Search for the cell housing the specified text and yield its [X, Y] center coordinate. 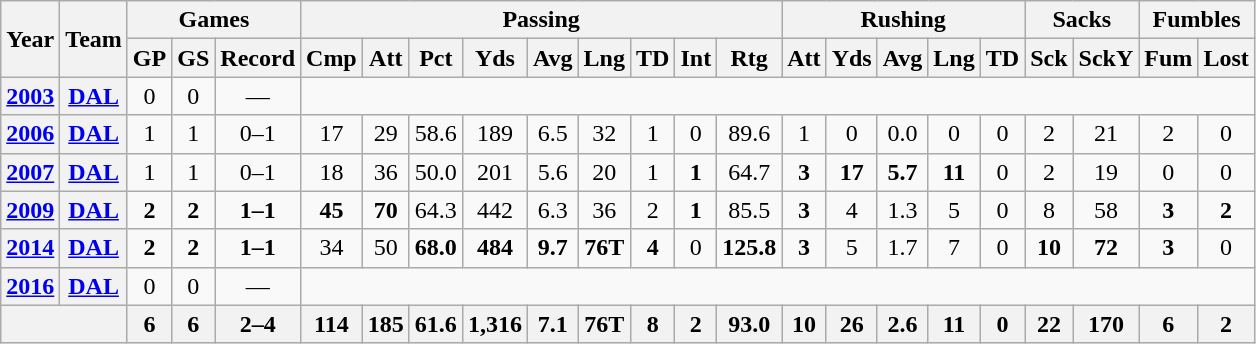
85.5 [750, 210]
Fumbles [1196, 20]
68.0 [436, 248]
Rushing [904, 20]
6.5 [552, 134]
20 [604, 172]
2003 [30, 96]
170 [1106, 324]
7.1 [552, 324]
18 [332, 172]
Team [94, 39]
2–4 [258, 324]
442 [494, 210]
Sck [1049, 58]
72 [1106, 248]
2006 [30, 134]
70 [386, 210]
189 [494, 134]
5.7 [902, 172]
Pct [436, 58]
Cmp [332, 58]
7 [954, 248]
93.0 [750, 324]
2009 [30, 210]
50.0 [436, 172]
1.7 [902, 248]
1.3 [902, 210]
GS [194, 58]
45 [332, 210]
114 [332, 324]
2.6 [902, 324]
29 [386, 134]
34 [332, 248]
89.6 [750, 134]
Year [30, 39]
6.3 [552, 210]
58 [1106, 210]
64.7 [750, 172]
484 [494, 248]
Lost [1226, 58]
185 [386, 324]
9.7 [552, 248]
125.8 [750, 248]
Rtg [750, 58]
26 [852, 324]
21 [1106, 134]
Games [214, 20]
0.0 [902, 134]
201 [494, 172]
2007 [30, 172]
5.6 [552, 172]
2016 [30, 286]
2014 [30, 248]
58.6 [436, 134]
19 [1106, 172]
22 [1049, 324]
Sacks [1082, 20]
Passing [542, 20]
Record [258, 58]
64.3 [436, 210]
SckY [1106, 58]
32 [604, 134]
50 [386, 248]
61.6 [436, 324]
GP [149, 58]
Int [696, 58]
Fum [1168, 58]
1,316 [494, 324]
